From the cell containing the given text, extract its center point as (X, Y) coordinate. 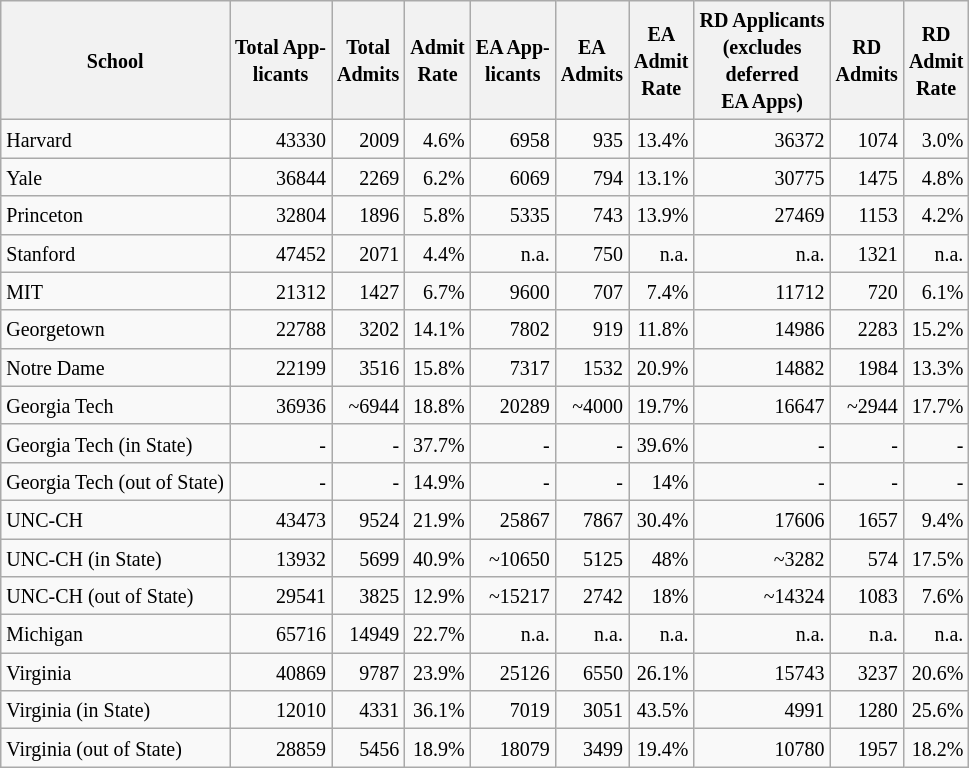
12010 (281, 710)
1957 (866, 748)
15.2% (936, 329)
UNC-CH (out of State) (116, 596)
18.8% (438, 405)
7.6% (936, 596)
43.5% (662, 710)
7019 (512, 710)
3825 (368, 596)
5335 (512, 215)
750 (592, 253)
40.9% (438, 557)
14.9% (438, 481)
14882 (762, 367)
12.9% (438, 596)
13932 (281, 557)
27469 (762, 215)
16647 (762, 405)
26.1% (662, 672)
4.8% (936, 177)
21.9% (438, 519)
14986 (762, 329)
5699 (368, 557)
~6944 (368, 405)
2742 (592, 596)
RD Applicants(excludesdeferredEA Apps) (762, 60)
Georgia Tech (out of State) (116, 481)
39.6% (662, 443)
~10650 (512, 557)
32804 (281, 215)
UNC-CH (116, 519)
18.2% (936, 748)
3516 (368, 367)
~15217 (512, 596)
1657 (866, 519)
65716 (281, 634)
13.3% (936, 367)
4331 (368, 710)
36372 (762, 139)
Notre Dame (116, 367)
30775 (762, 177)
6.2% (438, 177)
Georgia Tech (in State) (116, 443)
5.8% (438, 215)
7802 (512, 329)
Georgia Tech (116, 405)
2283 (866, 329)
20.9% (662, 367)
~14324 (762, 596)
~3282 (762, 557)
2071 (368, 253)
28859 (281, 748)
Total App-licants (281, 60)
22788 (281, 329)
17.7% (936, 405)
4.2% (936, 215)
919 (592, 329)
MIT (116, 291)
30.4% (662, 519)
14% (662, 481)
9.4% (936, 519)
37.7% (438, 443)
36936 (281, 405)
AdmitRate (438, 60)
15.8% (438, 367)
Virginia (in State) (116, 710)
5456 (368, 748)
4991 (762, 710)
5125 (592, 557)
Virginia (116, 672)
10780 (762, 748)
6550 (592, 672)
22199 (281, 367)
~2944 (866, 405)
1321 (866, 253)
47452 (281, 253)
2009 (368, 139)
707 (592, 291)
1427 (368, 291)
18% (662, 596)
School (116, 60)
Princeton (116, 215)
3051 (592, 710)
EA App-licants (512, 60)
Michigan (116, 634)
4.6% (438, 139)
EA Admits (592, 60)
9524 (368, 519)
48% (662, 557)
17606 (762, 519)
13.4% (662, 139)
574 (866, 557)
1153 (866, 215)
25.6% (936, 710)
Georgetown (116, 329)
25867 (512, 519)
13.1% (662, 177)
14.1% (438, 329)
19.4% (662, 748)
21312 (281, 291)
Total Admits (368, 60)
6069 (512, 177)
15743 (762, 672)
11712 (762, 291)
6958 (512, 139)
22.7% (438, 634)
40869 (281, 672)
17.5% (936, 557)
3.0% (936, 139)
Harvard (116, 139)
Yale (116, 177)
7.4% (662, 291)
1280 (866, 710)
1083 (866, 596)
43473 (281, 519)
7867 (592, 519)
743 (592, 215)
23.9% (438, 672)
Virginia (out of State) (116, 748)
Stanford (116, 253)
4.4% (438, 253)
14949 (368, 634)
18079 (512, 748)
3499 (592, 748)
UNC-CH (in State) (116, 557)
3237 (866, 672)
3202 (368, 329)
6.7% (438, 291)
1074 (866, 139)
720 (866, 291)
29541 (281, 596)
43330 (281, 139)
18.9% (438, 748)
1532 (592, 367)
7317 (512, 367)
794 (592, 177)
RD Admit Rate (936, 60)
6.1% (936, 291)
2269 (368, 177)
25126 (512, 672)
19.7% (662, 405)
13.9% (662, 215)
36844 (281, 177)
1896 (368, 215)
1475 (866, 177)
11.8% (662, 329)
1984 (866, 367)
36.1% (438, 710)
9787 (368, 672)
~4000 (592, 405)
EA Admit Rate (662, 60)
9600 (512, 291)
20.6% (936, 672)
20289 (512, 405)
RD Admits (866, 60)
935 (592, 139)
